Pinpoint the cell where the given text exists, returning its [X, Y] midpoint coordinate. 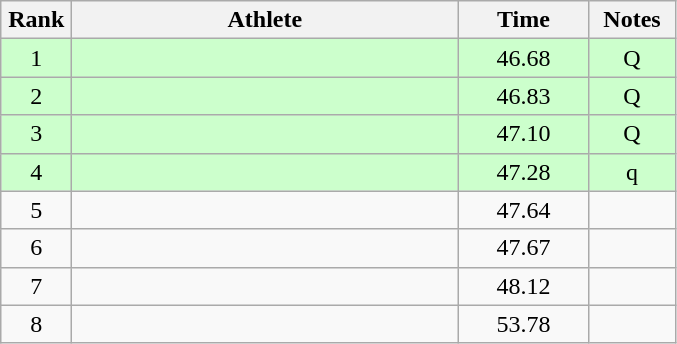
46.83 [524, 96]
46.68 [524, 58]
Rank [36, 20]
47.64 [524, 210]
53.78 [524, 324]
47.10 [524, 134]
3 [36, 134]
8 [36, 324]
1 [36, 58]
Athlete [265, 20]
5 [36, 210]
6 [36, 248]
48.12 [524, 286]
2 [36, 96]
4 [36, 172]
Time [524, 20]
q [632, 172]
47.67 [524, 248]
7 [36, 286]
47.28 [524, 172]
Notes [632, 20]
